Identify which cell holds the provided text, then report its (x, y) central coordinate. 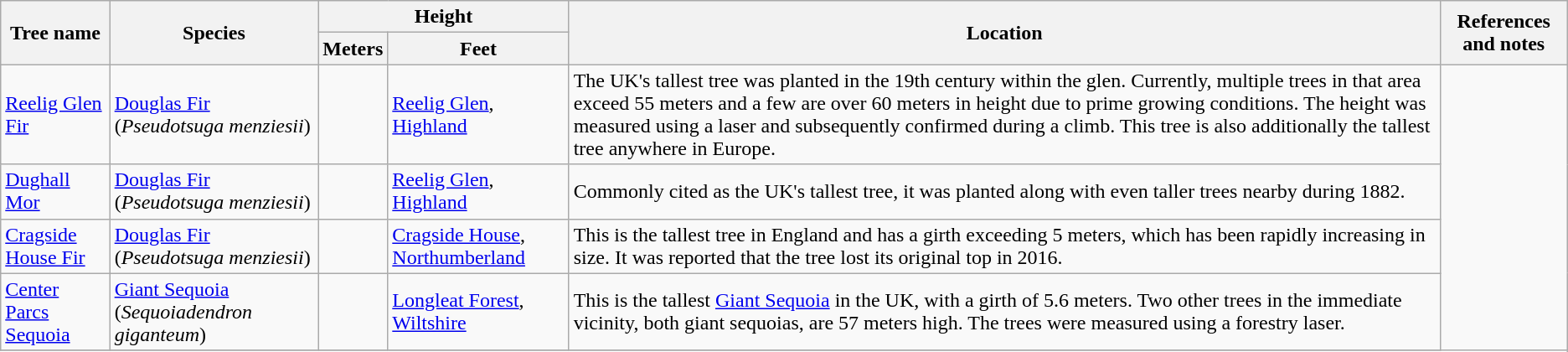
Reelig Glen Fir (55, 114)
Commonly cited as the UK's tallest tree, it was planted along with even taller trees nearby during 1882. (1004, 191)
Giant Sequoia (Sequoiadendron giganteum) (214, 312)
Dughall Mor (55, 191)
Location (1004, 33)
Cragside House, Northumberland (478, 246)
Meters (353, 49)
Height (444, 17)
Cragside House Fir (55, 246)
Feet (478, 49)
Longleat Forest, Wiltshire (478, 312)
Center Parcs Sequoia (55, 312)
References and notes (1504, 33)
Species (214, 33)
Tree name (55, 33)
